Locate the cell with the specified text and output its (X, Y) center coordinate. 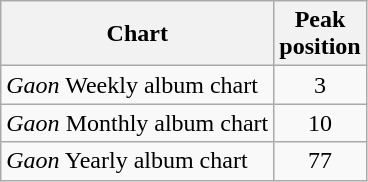
10 (320, 123)
77 (320, 161)
Chart (138, 34)
Gaon Monthly album chart (138, 123)
Gaon Weekly album chart (138, 85)
Gaon Yearly album chart (138, 161)
3 (320, 85)
Peakposition (320, 34)
